Locate the cell with the specified text and output its (X, Y) center coordinate. 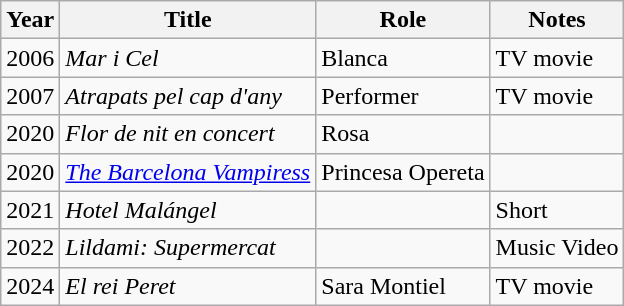
Hotel Malángel (188, 210)
El rei Peret (188, 286)
Atrapats pel cap d'any (188, 96)
2006 (30, 58)
Rosa (403, 134)
Performer (403, 96)
Short (557, 210)
2022 (30, 248)
Blanca (403, 58)
The Barcelona Vampiress (188, 172)
Flor de nit en concert (188, 134)
Notes (557, 20)
Role (403, 20)
Year (30, 20)
2007 (30, 96)
Sara Montiel (403, 286)
2021 (30, 210)
2024 (30, 286)
Lildami: Supermercat (188, 248)
Title (188, 20)
Mar i Cel (188, 58)
Music Video (557, 248)
Princesa Opereta (403, 172)
